Return (x, y) of the center of cell containing provided text 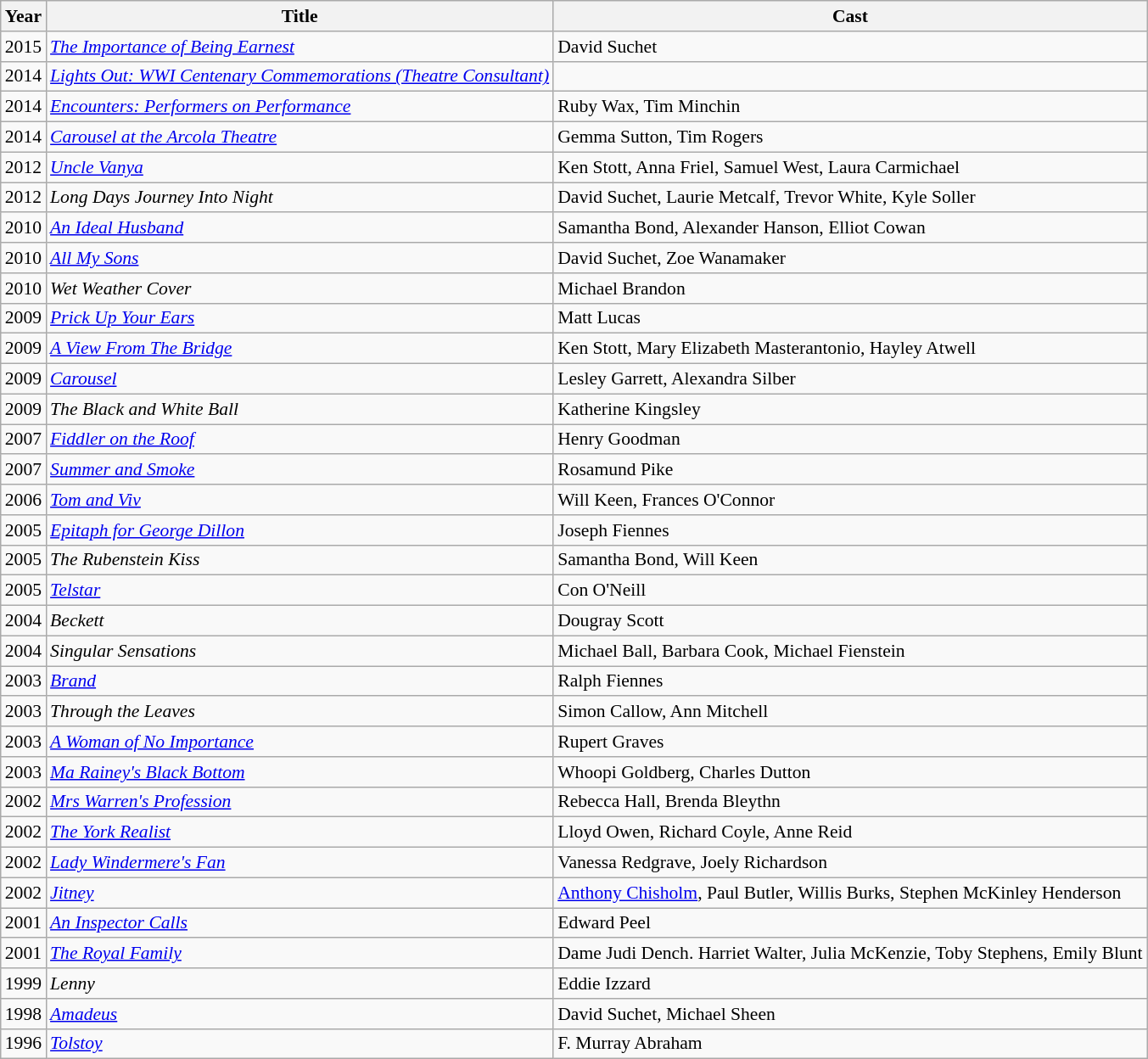
Year (24, 16)
2006 (24, 500)
Uncle Vanya (300, 167)
Singular Sensations (300, 651)
Samantha Bond, Alexander Hanson, Elliot Cowan (850, 228)
A Woman of No Importance (300, 742)
Fiddler on the Roof (300, 440)
Anthony Chisholm, Paul Butler, Willis Burks, Stephen McKinley Henderson (850, 893)
Long Days Journey Into Night (300, 198)
Through the Leaves (300, 712)
The Rubenstein Kiss (300, 560)
Rupert Graves (850, 742)
Matt Lucas (850, 318)
Eddie Izzard (850, 983)
Whoopi Goldberg, Charles Dutton (850, 772)
David Suchet, Zoe Wanamaker (850, 258)
Ma Rainey's Black Bottom (300, 772)
Tolstoy (300, 1044)
Rebecca Hall, Brenda Bleythn (850, 802)
Ken Stott, Anna Friel, Samuel West, Laura Carmichael (850, 167)
The Importance of Being Earnest (300, 47)
Will Keen, Frances O'Connor (850, 500)
David Suchet, Michael Sheen (850, 1014)
Michael Brandon (850, 289)
David Suchet (850, 47)
1998 (24, 1014)
An Inspector Calls (300, 923)
Ruby Wax, Tim Minchin (850, 107)
Amadeus (300, 1014)
Summer and Smoke (300, 470)
Rosamund Pike (850, 470)
Lesley Garrett, Alexandra Silber (850, 379)
Lady Windermere's Fan (300, 863)
Wet Weather Cover (300, 289)
Ralph Fiennes (850, 681)
The York Realist (300, 832)
Joseph Fiennes (850, 530)
Lights Out: WWI Centenary Commemorations (Theatre Consultant) (300, 76)
Carousel at the Arcola Theatre (300, 137)
Carousel (300, 379)
Beckett (300, 621)
Con O'Neill (850, 591)
Mrs Warren's Profession (300, 802)
Edward Peel (850, 923)
Gemma Sutton, Tim Rogers (850, 137)
Brand (300, 681)
Dougray Scott (850, 621)
An Ideal Husband (300, 228)
David Suchet, Laurie Metcalf, Trevor White, Kyle Soller (850, 198)
Katherine Kingsley (850, 409)
Lenny (300, 983)
Lloyd Owen, Richard Coyle, Anne Reid (850, 832)
Dame Judi Dench. Harriet Walter, Julia McKenzie, Toby Stephens, Emily Blunt (850, 954)
1996 (24, 1044)
Michael Ball, Barbara Cook, Michael Fienstein (850, 651)
Title (300, 16)
Vanessa Redgrave, Joely Richardson (850, 863)
Encounters: Performers on Performance (300, 107)
Prick Up Your Ears (300, 318)
A View From The Bridge (300, 349)
Simon Callow, Ann Mitchell (850, 712)
Telstar (300, 591)
F. Murray Abraham (850, 1044)
Samantha Bond, Will Keen (850, 560)
Henry Goodman (850, 440)
The Black and White Ball (300, 409)
Cast (850, 16)
The Royal Family (300, 954)
Tom and Viv (300, 500)
2015 (24, 47)
Epitaph for George Dillon (300, 530)
Ken Stott, Mary Elizabeth Masterantonio, Hayley Atwell (850, 349)
Jitney (300, 893)
1999 (24, 983)
All My Sons (300, 258)
